Return (X, Y) of the center of cell containing provided text 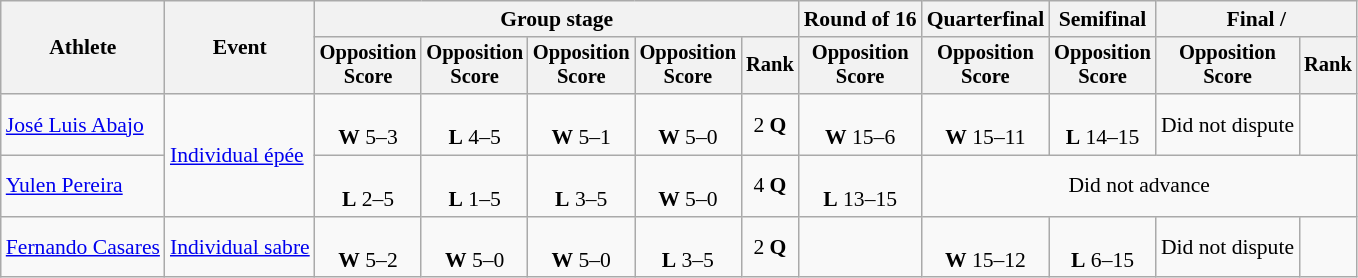
Did not advance (1140, 186)
L 4–5 (474, 124)
Athlete (83, 48)
Individual épée (240, 155)
Group stage (557, 19)
Round of 16 (860, 19)
L 1–5 (474, 186)
José Luis Abajo (83, 124)
L 13–15 (860, 186)
Final / (1256, 19)
W 15–6 (860, 124)
W 15–12 (986, 248)
Semifinal (1102, 19)
Fernando Casares (83, 248)
Quarterfinal (986, 19)
W 5–2 (368, 248)
L 6–15 (1102, 248)
L 2–5 (368, 186)
Yulen Pereira (83, 186)
Individual sabre (240, 248)
W 5–3 (368, 124)
W 5–1 (582, 124)
W 15–11 (986, 124)
L 14–15 (1102, 124)
4 Q (770, 186)
Event (240, 48)
